For the text-containing cell, return its midpoint in (x, y) coordinate format. 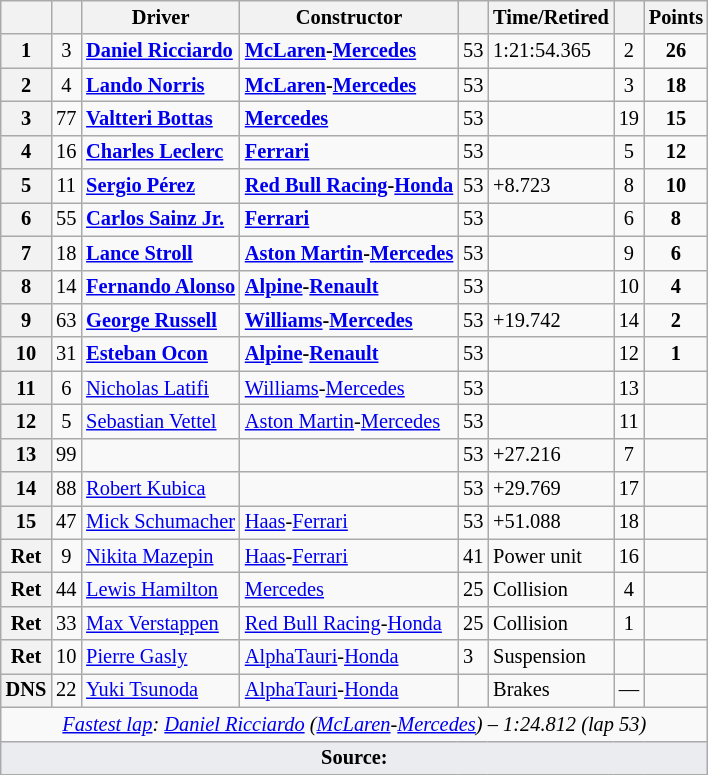
Pierre Gasly (160, 657)
99 (66, 455)
Sergio Pérez (160, 186)
Mick Schumacher (160, 522)
+8.723 (551, 186)
31 (66, 354)
1:21:54.365 (551, 51)
63 (66, 320)
— (629, 690)
26 (676, 51)
Time/Retired (551, 17)
Daniel Ricciardo (160, 51)
Lando Norris (160, 85)
19 (629, 118)
47 (66, 522)
Valtteri Bottas (160, 118)
77 (66, 118)
Driver (160, 17)
+29.769 (551, 489)
Robert Kubica (160, 489)
Points (676, 17)
22 (66, 690)
George Russell (160, 320)
Power unit (551, 556)
Charles Leclerc (160, 152)
44 (66, 589)
+51.088 (551, 522)
Fastest lap: Daniel Ricciardo (McLaren-Mercedes) – 1:24.812 (lap 53) (354, 724)
88 (66, 489)
Nicholas Latifi (160, 388)
+27.216 (551, 455)
Brakes (551, 690)
55 (66, 219)
Suspension (551, 657)
Lewis Hamilton (160, 589)
Source: (354, 758)
Sebastian Vettel (160, 421)
Carlos Sainz Jr. (160, 219)
17 (629, 489)
DNS (26, 690)
Esteban Ocon (160, 354)
Fernando Alonso (160, 287)
33 (66, 623)
Lance Stroll (160, 253)
Nikita Mazepin (160, 556)
+19.742 (551, 320)
Constructor (349, 17)
Yuki Tsunoda (160, 690)
41 (473, 556)
Max Verstappen (160, 623)
